Detect which cell encompasses the target text, then output its (X, Y) center coordinate. 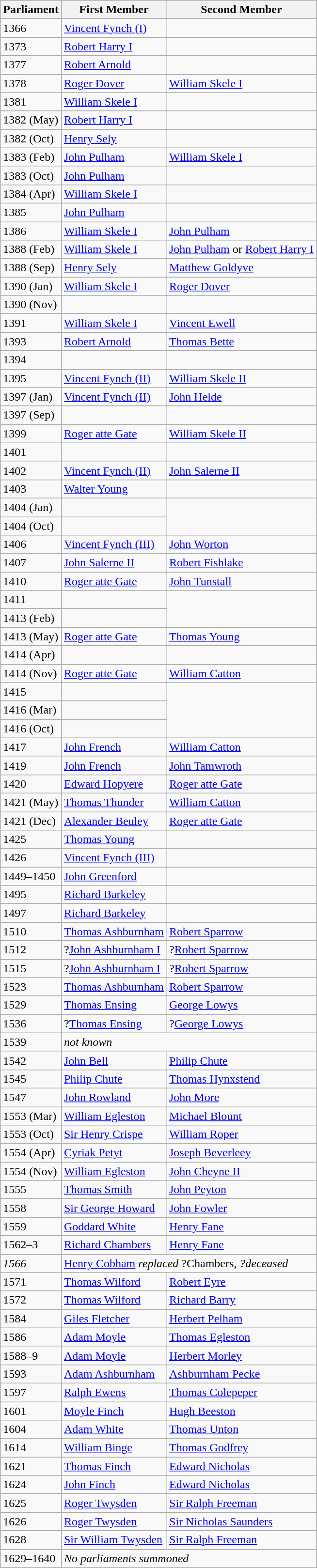
Sir William Twysden (113, 1540)
1413 (Feb) (31, 618)
1515 (31, 968)
John Finch (113, 1485)
1559 (31, 1226)
Giles Fletcher (113, 1319)
1413 (May) (31, 637)
Herbert Morley (241, 1355)
1584 (31, 1319)
1388 (Feb) (31, 249)
1571 (31, 1282)
1373 (31, 47)
Ashburnham Pecke (241, 1374)
1510 (31, 931)
Edward Hopyere (113, 784)
1399 (31, 434)
1523 (31, 987)
John Greenford (113, 876)
1529 (31, 1005)
John Rowland (113, 1097)
John Pulham or Robert Harry I (241, 249)
Parliament (31, 10)
William Roper (241, 1134)
1421 (May) (31, 802)
1410 (31, 581)
Vincent Fynch (I) (113, 28)
1417 (31, 747)
1404 (Oct) (31, 526)
George Lowys (241, 1005)
1553 (Mar) (31, 1116)
1414 (Nov) (31, 673)
1416 (Oct) (31, 729)
Cyriak Petyt (113, 1153)
Thomas Hynxstend (241, 1079)
Ralph Ewens (113, 1392)
Vincent Ewell (241, 323)
1416 (Mar) (31, 710)
1626 (31, 1521)
1377 (31, 65)
1382 (Oct) (31, 139)
1384 (Apr) (31, 194)
1393 (31, 342)
1391 (31, 323)
1566 (31, 1263)
1390 (Nov) (31, 305)
Richard Chambers (113, 1245)
Thomas Bette (241, 342)
1411 (31, 600)
William Binge (113, 1448)
Moyle Finch (113, 1411)
No parliaments summoned (189, 1558)
Second Member (241, 10)
John Tamwroth (241, 765)
1401 (31, 452)
1406 (31, 544)
Sir George Howard (113, 1208)
1588–9 (31, 1355)
Thomas Finch (113, 1466)
not known (189, 1042)
1553 (Oct) (31, 1134)
1562–3 (31, 1245)
Hugh Beeston (241, 1411)
1386 (31, 231)
Thomas Godfrey (241, 1448)
1403 (31, 489)
1547 (31, 1097)
Sir Nicholas Saunders (241, 1521)
Thomas Smith (113, 1190)
1586 (31, 1337)
1572 (31, 1300)
1614 (31, 1448)
Adam Ashburnham (113, 1374)
1593 (31, 1374)
John Bell (113, 1060)
1625 (31, 1503)
John Fowler (241, 1208)
Joseph Beverleey (241, 1153)
1366 (31, 28)
Thomas Colepeper (241, 1392)
John More (241, 1097)
Alexander Beuley (113, 821)
1597 (31, 1392)
John Helde (241, 397)
1381 (31, 102)
1536 (31, 1024)
1397 (Jan) (31, 397)
?George Lowys (241, 1024)
John Cheyne II (241, 1171)
John Tunstall (241, 581)
1495 (31, 895)
Matthew Goldyve (241, 268)
1394 (31, 360)
First Member (113, 10)
1554 (Apr) (31, 1153)
1397 (Sep) (31, 415)
1449–1450 (31, 876)
1388 (Sep) (31, 268)
Thomas Ensing (113, 1005)
Goddard White (113, 1226)
1390 (Jan) (31, 286)
Robert Eyre (241, 1282)
Adam White (113, 1429)
1421 (Dec) (31, 821)
1426 (31, 858)
1414 (Apr) (31, 655)
1601 (31, 1411)
1419 (31, 765)
1621 (31, 1466)
1497 (31, 913)
John Worton (241, 544)
1402 (31, 470)
Robert Fishlake (241, 563)
1555 (31, 1190)
1383 (Feb) (31, 157)
1383 (Oct) (31, 175)
1604 (31, 1429)
Thomas Unton (241, 1429)
1545 (31, 1079)
Thomas Egleston (241, 1337)
1378 (31, 83)
1539 (31, 1042)
1425 (31, 839)
Sir Henry Crispe (113, 1134)
1512 (31, 950)
1558 (31, 1208)
Henry Cobham replaced ?Chambers, ?deceased (189, 1263)
1628 (31, 1540)
1624 (31, 1485)
1420 (31, 784)
1407 (31, 563)
?Thomas Ensing (113, 1024)
Herbert Pelham (241, 1319)
John Peyton (241, 1190)
1382 (May) (31, 120)
Michael Blount (241, 1116)
Walter Young (113, 489)
Richard Barry (241, 1300)
1404 (Jan) (31, 507)
1629–1640 (31, 1558)
1554 (Nov) (31, 1171)
Thomas Thunder (113, 802)
1395 (31, 378)
1415 (31, 692)
1385 (31, 212)
1542 (31, 1060)
